From the cell containing the given text, extract its center point as [x, y] coordinate. 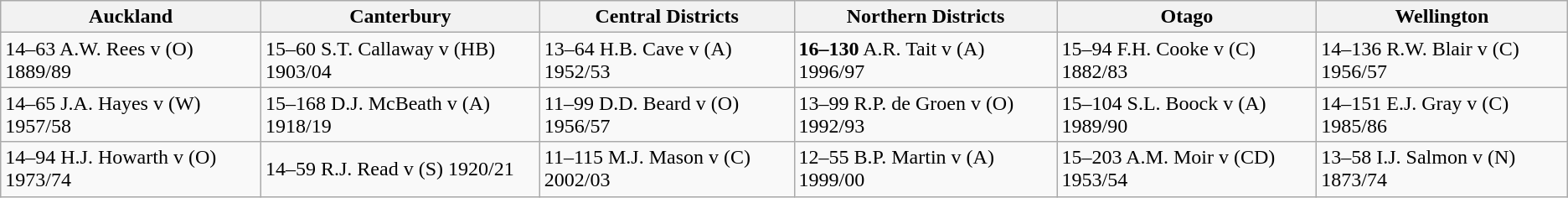
13–64 H.B. Cave v (A) 1952/53 [667, 60]
14–94 H.J. Howarth v (O) 1973/74 [131, 169]
14–65 J.A. Hayes v (W) 1957/58 [131, 114]
15–60 S.T. Callaway v (HB) 1903/04 [400, 60]
14–151 E.J. Gray v (C) 1985/86 [1442, 114]
13–58 I.J. Salmon v (N) 1873/74 [1442, 169]
Northern Districts [926, 17]
11–99 D.D. Beard v (O) 1956/57 [667, 114]
15–203 A.M. Moir v (CD) 1953/54 [1187, 169]
14–63 A.W. Rees v (O) 1889/89 [131, 60]
15–104 S.L. Boock v (A) 1989/90 [1187, 114]
15–168 D.J. McBeath v (A) 1918/19 [400, 114]
14–136 R.W. Blair v (C) 1956/57 [1442, 60]
12–55 B.P. Martin v (A) 1999/00 [926, 169]
Canterbury [400, 17]
13–99 R.P. de Groen v (O) 1992/93 [926, 114]
11–115 M.J. Mason v (C) 2002/03 [667, 169]
15–94 F.H. Cooke v (C) 1882/83 [1187, 60]
14–59 R.J. Read v (S) 1920/21 [400, 169]
Auckland [131, 17]
Central Districts [667, 17]
Wellington [1442, 17]
Otago [1187, 17]
16–130 A.R. Tait v (A) 1996/97 [926, 60]
